Provide the (X, Y) coordinate of the cell's center where the given text is located.  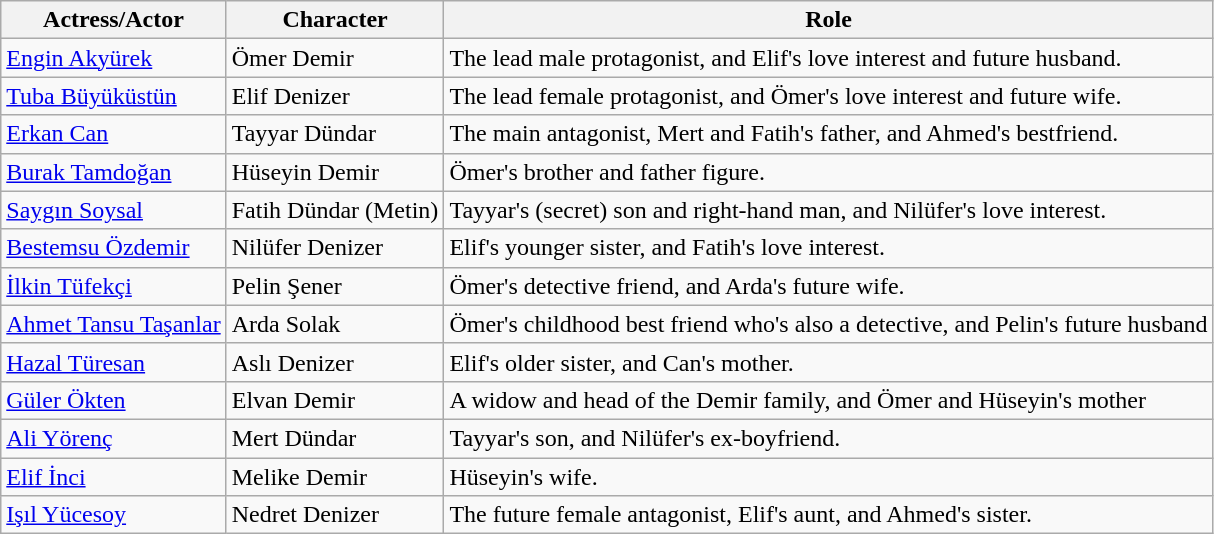
Erkan Can (114, 134)
Ahmet Tansu Taşanlar (114, 324)
Bestemsu Özdemir (114, 248)
Ömer's detective friend, and Arda's future wife. (828, 286)
Fatih Dündar (Metin) (335, 210)
Character (335, 20)
The lead male protagonist, and Elif's love interest and future husband. (828, 58)
Işıl Yücesoy (114, 515)
Nedret Denizer (335, 515)
Melike Demir (335, 477)
The lead female protagonist, and Ömer's love interest and future wife. (828, 96)
A widow and head of the Demir family, and Ömer and Hüseyin's mother (828, 400)
Tayyar Dündar (335, 134)
Ömer's brother and father figure. (828, 172)
Hüseyin's wife. (828, 477)
Aslı Denizer (335, 362)
Ömer's childhood best friend who's also a detective, and Pelin's future husband (828, 324)
Tayyar's (secret) son and right-hand man, and Nilüfer's love interest. (828, 210)
Ali Yörenç (114, 438)
Pelin Şener (335, 286)
Engin Akyürek (114, 58)
Saygın Soysal (114, 210)
Elif's younger sister, and Fatih's love interest. (828, 248)
Elif Denizer (335, 96)
Role (828, 20)
Elvan Demir (335, 400)
Burak Tamdoğan (114, 172)
Nilüfer Denizer (335, 248)
Elif İnci (114, 477)
The main antagonist, Mert and Fatih's father, and Ahmed's bestfriend. (828, 134)
Arda Solak (335, 324)
The future female antagonist, Elif's aunt, and Ahmed's sister. (828, 515)
Ömer Demir (335, 58)
Güler Ökten (114, 400)
Hüseyin Demir (335, 172)
Mert Dündar (335, 438)
Hazal Türesan (114, 362)
Tuba Büyüküstün (114, 96)
Tayyar's son, and Nilüfer's ex-boyfriend. (828, 438)
İlkin Tüfekçi (114, 286)
Elif's older sister, and Can's mother. (828, 362)
Actress/Actor (114, 20)
